Capture the cell that displays the provided text and extract its (X, Y) central coordinate. 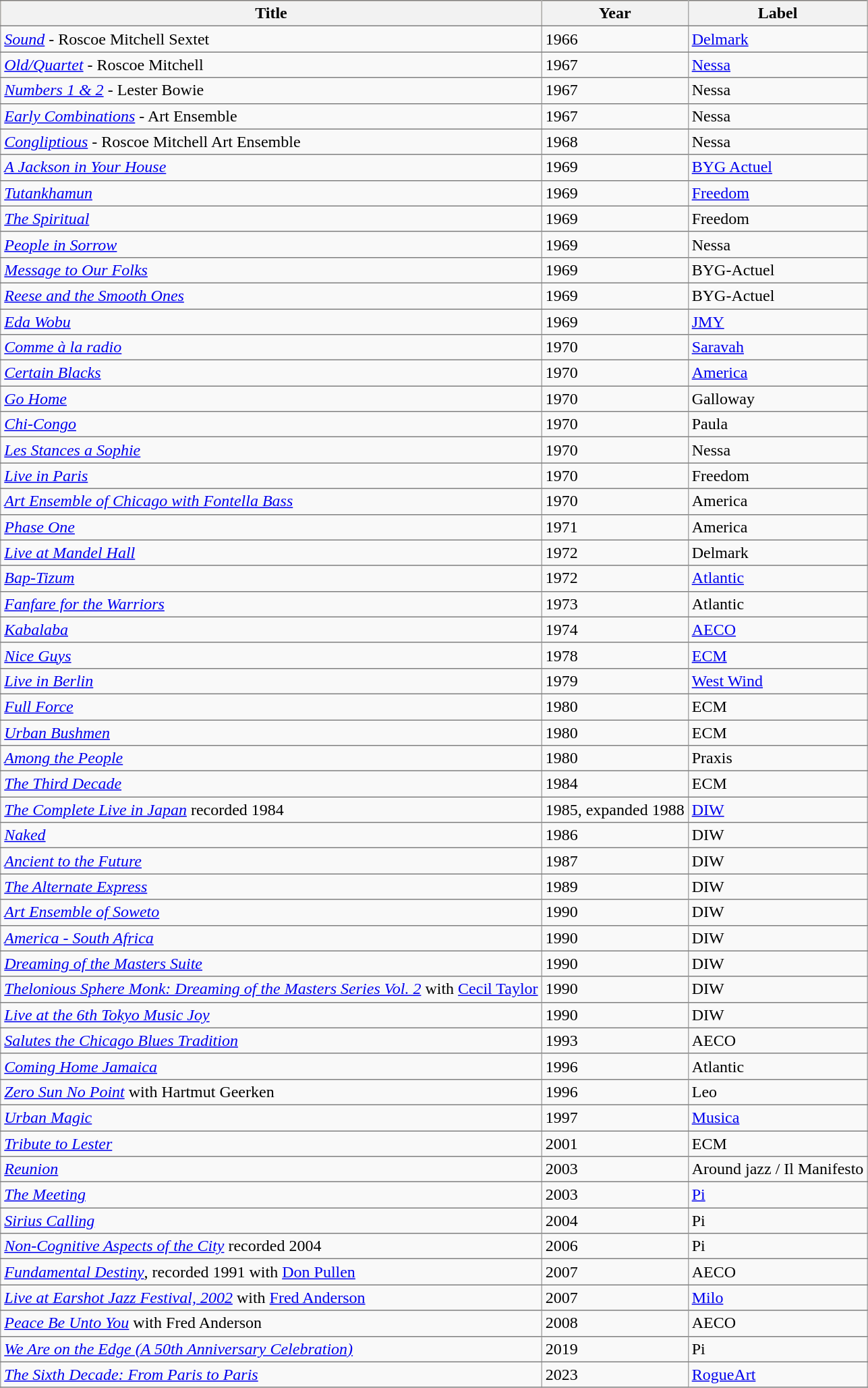
Zero Sun No Point with Hartmut Geerken (271, 1092)
2004 (615, 1221)
Live in Paris (271, 476)
The Spiritual (271, 219)
Fanfare for the Warriors (271, 604)
Chi-Congo (271, 424)
1989 (615, 887)
The Alternate Express (271, 887)
Urban Magic (271, 1117)
1993 (615, 1040)
Congliptious - Roscoe Mitchell Art Ensemble (271, 142)
RogueArt (778, 1375)
Live in Berlin (271, 681)
Among the People (271, 758)
Tutankhamun (271, 193)
Urban Bushmen (271, 732)
Certain Blacks (271, 373)
Old/Quartet - Roscoe Mitchell (271, 65)
Label (778, 13)
Sirius Calling (271, 1221)
America - South Africa (271, 938)
2023 (615, 1375)
Nice Guys (271, 655)
Sound - Roscoe Mitchell Sextet (271, 39)
A Jackson in Your House (271, 167)
Year (615, 13)
Go Home (271, 399)
Bap-Tizum (271, 578)
Reunion (271, 1169)
1987 (615, 861)
Les Stances a Sophie (271, 450)
Paula (778, 424)
1968 (615, 142)
Naked (271, 835)
Numbers 1 & 2 - Lester Bowie (271, 90)
Art Ensemble of Chicago with Fontella Bass (271, 501)
West Wind (778, 681)
2006 (615, 1246)
Peace Be Unto You with Fred Anderson (271, 1323)
Saravah (778, 348)
Fundamental Destiny, recorded 1991 with Don Pullen (271, 1272)
Thelonious Sphere Monk: Dreaming of the Masters Series Vol. 2 with Cecil Taylor (271, 989)
Early Combinations - Art Ensemble (271, 116)
JMY (778, 322)
Galloway (778, 399)
People in Sorrow (271, 244)
1973 (615, 604)
1997 (615, 1117)
2001 (615, 1144)
1985, expanded 1988 (615, 810)
2019 (615, 1349)
Coming Home Jamaica (271, 1066)
2008 (615, 1323)
Dreaming of the Masters Suite (271, 964)
Leo (778, 1092)
The Third Decade (271, 784)
Art Ensemble of Soweto (271, 912)
Non-Cognitive Aspects of the City recorded 2004 (271, 1246)
Kabalaba (271, 630)
Eda Wobu (271, 322)
1979 (615, 681)
Praxis (778, 758)
Reese and the Smooth Ones (271, 296)
1966 (615, 39)
1984 (615, 784)
1978 (615, 655)
Around jazz / Il Manifesto (778, 1169)
1971 (615, 527)
Live at the 6th Tokyo Music Joy (271, 1015)
Comme à la radio (271, 348)
The Complete Live in Japan recorded 1984 (271, 810)
Musica (778, 1117)
Message to Our Folks (271, 270)
1974 (615, 630)
Milo (778, 1298)
Live at Mandel Hall (271, 553)
Ancient to the Future (271, 861)
Title (271, 13)
Salutes the Chicago Blues Tradition (271, 1040)
Full Force (271, 706)
Live at Earshot Jazz Festival, 2002 with Fred Anderson (271, 1298)
We Are on the Edge (A 50th Anniversary Celebration) (271, 1349)
The Meeting (271, 1195)
BYG Actuel (778, 167)
The Sixth Decade: From Paris to Paris (271, 1375)
Tribute to Lester (271, 1144)
Phase One (271, 527)
1986 (615, 835)
